Capture the cell that displays the provided text and extract its (X, Y) central coordinate. 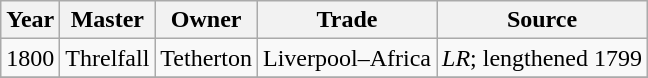
Master (108, 20)
LR; lengthened 1799 (542, 58)
Source (542, 20)
Year (30, 20)
Tetherton (206, 58)
Owner (206, 20)
Liverpool–Africa (348, 58)
Threlfall (108, 58)
Trade (348, 20)
1800 (30, 58)
